Detect which cell encompasses the target text, then output its [x, y] center coordinate. 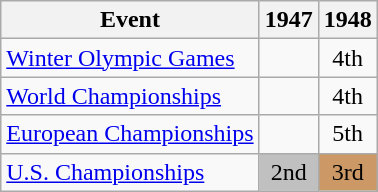
1948 [348, 20]
3rd [348, 172]
5th [348, 134]
European Championships [130, 134]
2nd [288, 172]
Event [130, 20]
U.S. Championships [130, 172]
Winter Olympic Games [130, 58]
1947 [288, 20]
World Championships [130, 96]
